Search for the cell housing the specified text and yield its [X, Y] center coordinate. 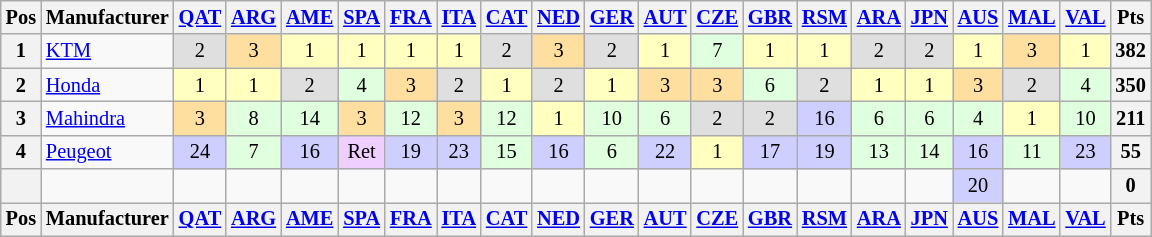
Ret [362, 152]
24 [200, 152]
20 [978, 186]
350 [1131, 85]
17 [770, 152]
22 [666, 152]
11 [1032, 152]
55 [1131, 152]
Mahindra [108, 118]
13 [879, 152]
0 [1131, 186]
KTM [108, 51]
15 [506, 152]
8 [254, 118]
211 [1131, 118]
Peugeot [108, 152]
Honda [108, 85]
382 [1131, 51]
